Search for the cell housing the specified text and yield its [X, Y] center coordinate. 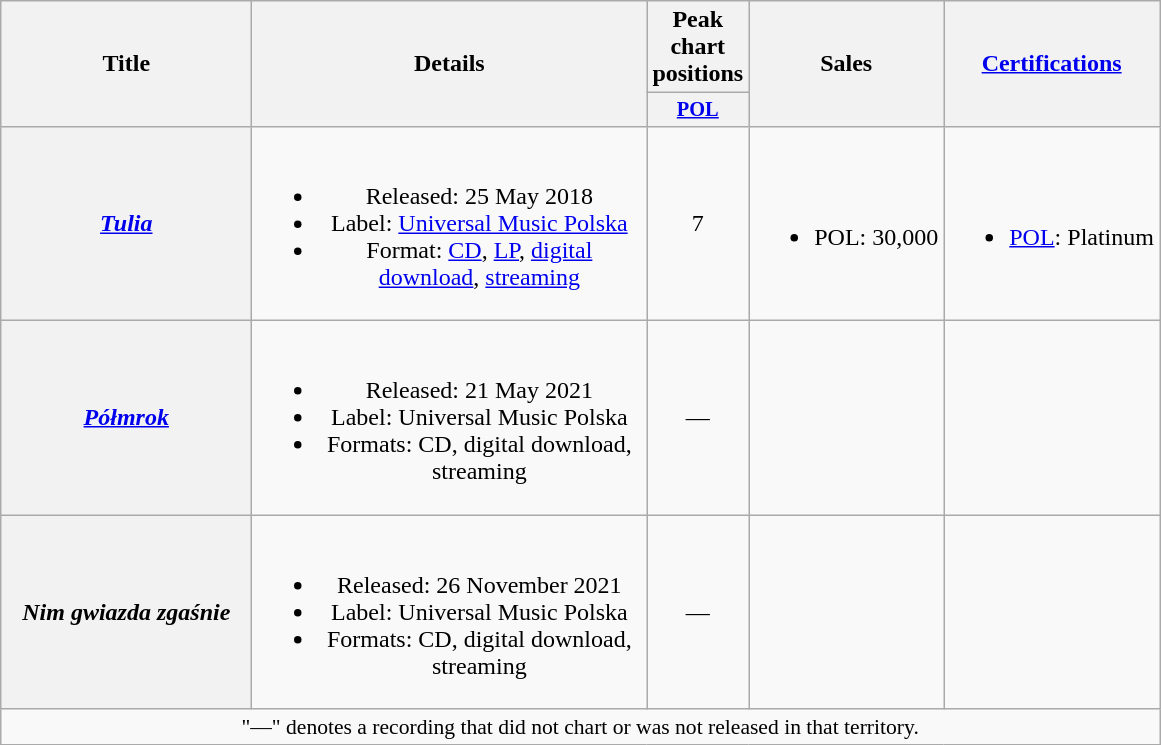
Details [450, 64]
Tulia [126, 223]
POL: 30,000 [846, 223]
Półmrok [126, 418]
Released: 21 May 2021Label: Universal Music PolskaFormats: CD, digital download, streaming [450, 418]
Released: 26 November 2021Label: Universal Music PolskaFormats: CD, digital download, streaming [450, 612]
Sales [846, 64]
Certifications [1052, 64]
Nim gwiazda zgaśnie [126, 612]
Title [126, 64]
Peak chart positions [698, 47]
Released: 25 May 2018Label: Universal Music PolskaFormat: CD, LP, digital download, streaming [450, 223]
"—" denotes a recording that did not chart or was not released in that territory. [580, 727]
POL [698, 110]
POL: Platinum [1052, 223]
7 [698, 223]
